Search for the cell housing the specified text and yield its [x, y] center coordinate. 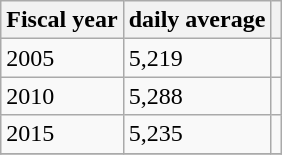
2010 [62, 96]
5,235 [197, 134]
daily average [197, 20]
5,288 [197, 96]
5,219 [197, 58]
2015 [62, 134]
2005 [62, 58]
Fiscal year [62, 20]
